For the text-containing cell, return its midpoint in [x, y] coordinate format. 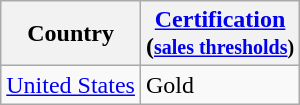
United States [71, 85]
Certification(sales thresholds) [220, 34]
Country [71, 34]
Gold [220, 85]
